Provide the (X, Y) coordinate of the cell's center where the given text is located.  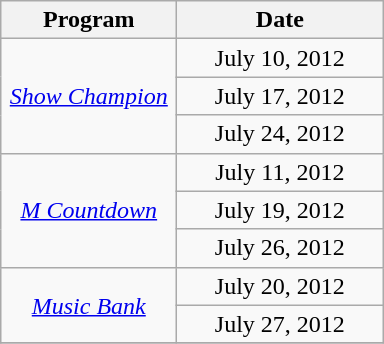
July 11, 2012 (280, 172)
July 26, 2012 (280, 248)
July 17, 2012 (280, 96)
Music Bank (89, 305)
Show Champion (89, 96)
Program (89, 20)
July 20, 2012 (280, 286)
July 19, 2012 (280, 210)
July 27, 2012 (280, 324)
July 24, 2012 (280, 134)
Date (280, 20)
July 10, 2012 (280, 58)
M Countdown (89, 210)
